Find where the given text appears and provide that cell's center as [x, y] coordinate. 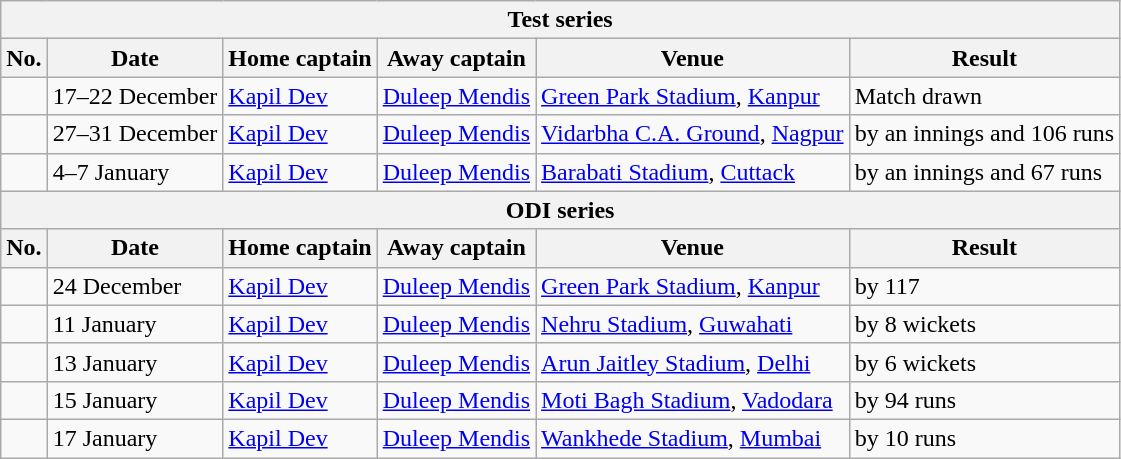
11 January [135, 324]
17–22 December [135, 96]
Barabati Stadium, Cuttack [693, 172]
Moti Bagh Stadium, Vadodara [693, 400]
by 94 runs [984, 400]
24 December [135, 286]
Wankhede Stadium, Mumbai [693, 438]
Arun Jaitley Stadium, Delhi [693, 362]
Nehru Stadium, Guwahati [693, 324]
15 January [135, 400]
Match drawn [984, 96]
by an innings and 106 runs [984, 134]
by 10 runs [984, 438]
27–31 December [135, 134]
by an innings and 67 runs [984, 172]
Test series [560, 20]
4–7 January [135, 172]
13 January [135, 362]
by 8 wickets [984, 324]
by 6 wickets [984, 362]
Vidarbha C.A. Ground, Nagpur [693, 134]
17 January [135, 438]
ODI series [560, 210]
by 117 [984, 286]
